Return [x, y] of the center of cell containing provided text 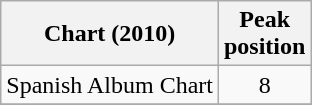
Spanish Album Chart [110, 85]
Peakposition [264, 34]
Chart (2010) [110, 34]
8 [264, 85]
